Search for the cell housing the specified text and yield its (x, y) center coordinate. 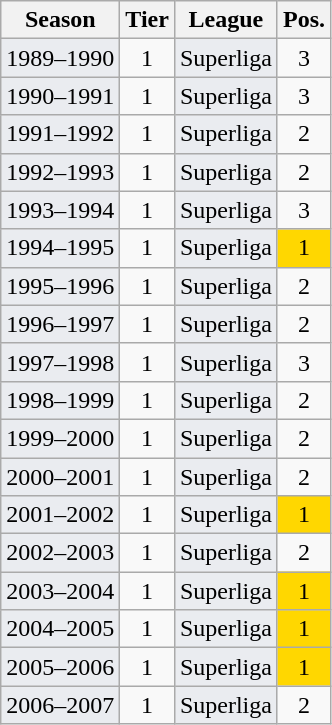
1992–1993 (60, 172)
1989–1990 (60, 58)
2004–2005 (60, 629)
1990–1991 (60, 96)
1997–1998 (60, 362)
2001–2002 (60, 515)
League (226, 20)
1994–1995 (60, 248)
2003–2004 (60, 591)
2006–2007 (60, 705)
1993–1994 (60, 210)
1991–1992 (60, 134)
1999–2000 (60, 438)
2002–2003 (60, 553)
Pos. (304, 20)
2005–2006 (60, 667)
1998–1999 (60, 400)
2000–2001 (60, 477)
Tier (148, 20)
1996–1997 (60, 324)
Season (60, 20)
1995–1996 (60, 286)
